For the text-containing cell, return its midpoint in [X, Y] coordinate format. 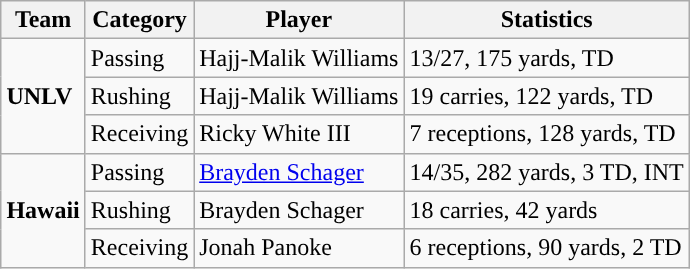
Hawaii [43, 210]
7 receptions, 128 yards, TD [546, 134]
14/35, 282 yards, 3 TD, INT [546, 172]
19 carries, 122 yards, TD [546, 96]
Statistics [546, 20]
Team [43, 20]
Category [139, 20]
UNLV [43, 96]
13/27, 175 yards, TD [546, 58]
6 receptions, 90 yards, 2 TD [546, 248]
Jonah Panoke [299, 248]
18 carries, 42 yards [546, 210]
Ricky White III [299, 134]
Player [299, 20]
